Locate the cell with the specified text and output its [x, y] center coordinate. 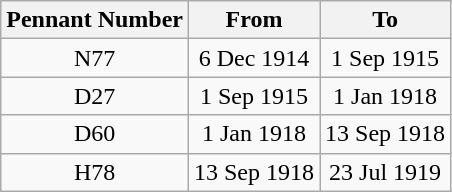
From [254, 20]
N77 [95, 58]
To [386, 20]
23 Jul 1919 [386, 172]
H78 [95, 172]
D60 [95, 134]
6 Dec 1914 [254, 58]
Pennant Number [95, 20]
D27 [95, 96]
